For the text-containing cell, return its midpoint in (x, y) coordinate format. 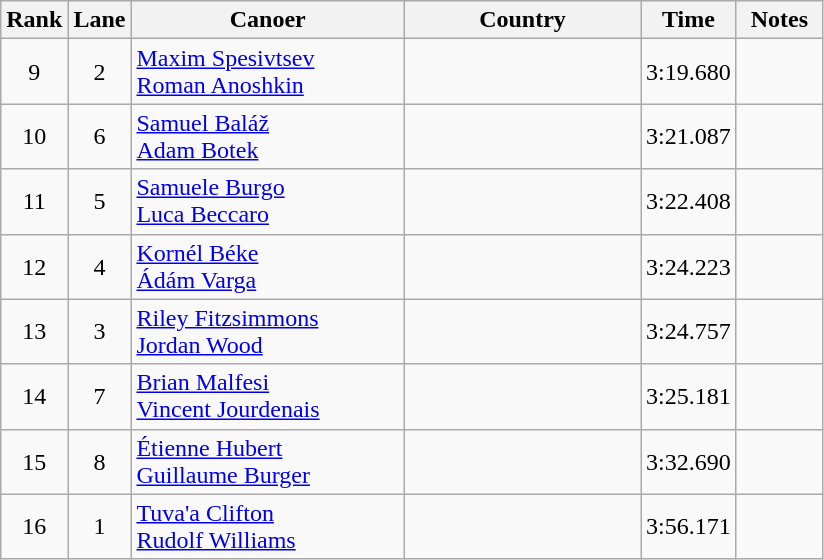
14 (34, 396)
12 (34, 266)
13 (34, 332)
Maxim SpesivtsevRoman Anoshkin (268, 72)
Tuva'a CliftonRudolf Williams (268, 526)
Country (522, 20)
7 (100, 396)
3:56.171 (689, 526)
3:25.181 (689, 396)
16 (34, 526)
Notes (779, 20)
Time (689, 20)
6 (100, 136)
3 (100, 332)
8 (100, 462)
Brian MalfesiVincent Jourdenais (268, 396)
11 (34, 202)
Canoer (268, 20)
15 (34, 462)
3:22.408 (689, 202)
Kornél BékeÁdám Varga (268, 266)
9 (34, 72)
Samuele BurgoLuca Beccaro (268, 202)
3:24.223 (689, 266)
3:32.690 (689, 462)
4 (100, 266)
3:21.087 (689, 136)
3:19.680 (689, 72)
Lane (100, 20)
10 (34, 136)
2 (100, 72)
Étienne HubertGuillaume Burger (268, 462)
3:24.757 (689, 332)
Rank (34, 20)
1 (100, 526)
Samuel BalážAdam Botek (268, 136)
Riley FitzsimmonsJordan Wood (268, 332)
5 (100, 202)
